Return the [x, y] coordinate for the center point of the cell that contains the specified text.  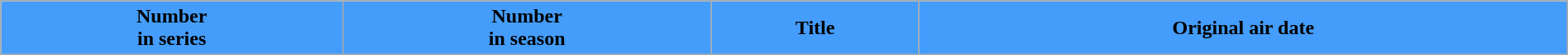
Title [815, 28]
Numberin series [172, 28]
Original air date [1243, 28]
Numberin season [526, 28]
